Pinpoint the cell where the given text exists, returning its (x, y) midpoint coordinate. 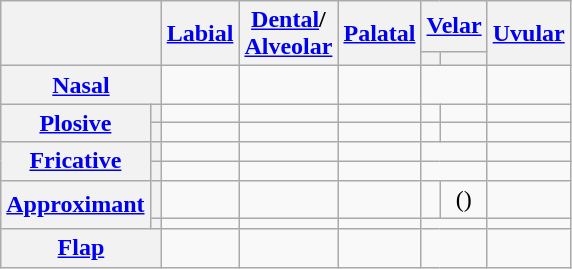
Flap (81, 248)
Palatal (380, 34)
Labial (200, 34)
Dental/Alveolar (288, 34)
Plosive (76, 123)
Nasal (81, 85)
Uvular (528, 34)
() (464, 199)
Fricative (76, 161)
Velar (454, 26)
Approximant (76, 204)
